Determine the [X, Y] coordinate at the center of the cell enclosing the given text.  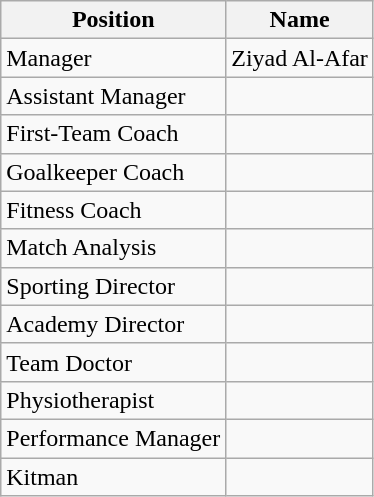
Fitness Coach [114, 210]
Position [114, 20]
Performance Manager [114, 438]
Goalkeeper Coach [114, 172]
Match Analysis [114, 248]
Manager [114, 58]
Sporting Director [114, 286]
Kitman [114, 477]
First-Team Coach [114, 134]
Name [300, 20]
Team Doctor [114, 362]
Physiotherapist [114, 400]
Academy Director [114, 324]
Assistant Manager [114, 96]
Ziyad Al-Afar [300, 58]
